Determine the (x, y) coordinate at the center of the cell enclosing the given text.  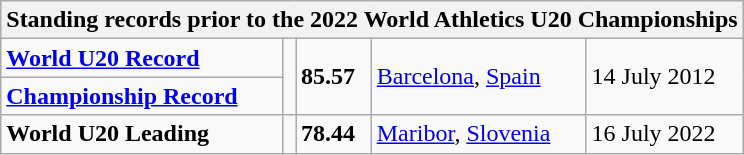
16 July 2022 (664, 134)
World U20 Record (142, 58)
78.44 (334, 134)
World U20 Leading (142, 134)
Championship Record (142, 96)
85.57 (334, 77)
Barcelona, Spain (478, 77)
Maribor, Slovenia (478, 134)
14 July 2012 (664, 77)
Standing records prior to the 2022 World Athletics U20 Championships (372, 20)
